Output the [X, Y] coordinate of the center of the cell containing the given text.  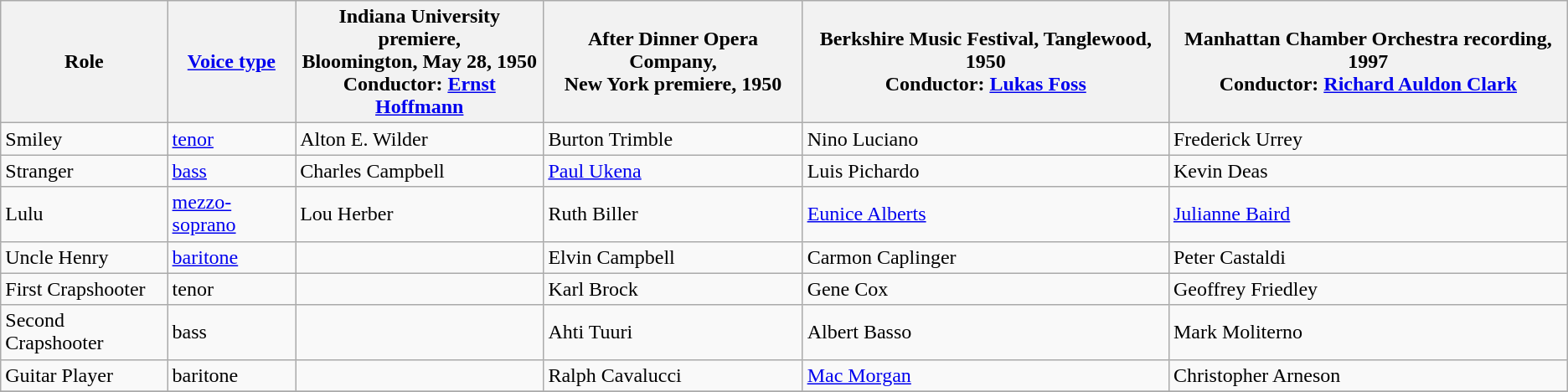
Smiley [84, 139]
Elvin Campbell [673, 257]
Luis Pichardo [985, 171]
Frederick Urrey [1368, 139]
Gene Cox [985, 289]
Mac Morgan [985, 375]
Role [84, 62]
Berkshire Music Festival, Tanglewood, 1950Conductor: Lukas Foss [985, 62]
Karl Brock [673, 289]
Manhattan Chamber Orchestra recording, 1997Conductor: Richard Auldon Clark [1368, 62]
First Crapshooter [84, 289]
Julianne Baird [1368, 214]
Albert Basso [985, 332]
Charles Campbell [420, 171]
Burton Trimble [673, 139]
Ralph Cavalucci [673, 375]
Alton E. Wilder [420, 139]
Uncle Henry [84, 257]
Paul Ukena [673, 171]
Indiana University premiere,Bloomington, May 28, 1950Conductor: Ernst Hoffmann [420, 62]
Geoffrey Friedley [1368, 289]
Stranger [84, 171]
Kevin Deas [1368, 171]
Mark Moliterno [1368, 332]
Guitar Player [84, 375]
Peter Castaldi [1368, 257]
Carmon Caplinger [985, 257]
Nino Luciano [985, 139]
Lulu [84, 214]
Second Crapshooter [84, 332]
Christopher Arneson [1368, 375]
Voice type [231, 62]
Eunice Alberts [985, 214]
After Dinner Opera Company,New York premiere, 1950 [673, 62]
Lou Herber [420, 214]
Ruth Biller [673, 214]
mezzo-soprano [231, 214]
Ahti Tuuri [673, 332]
